Search for the cell housing the specified text and yield its [x, y] center coordinate. 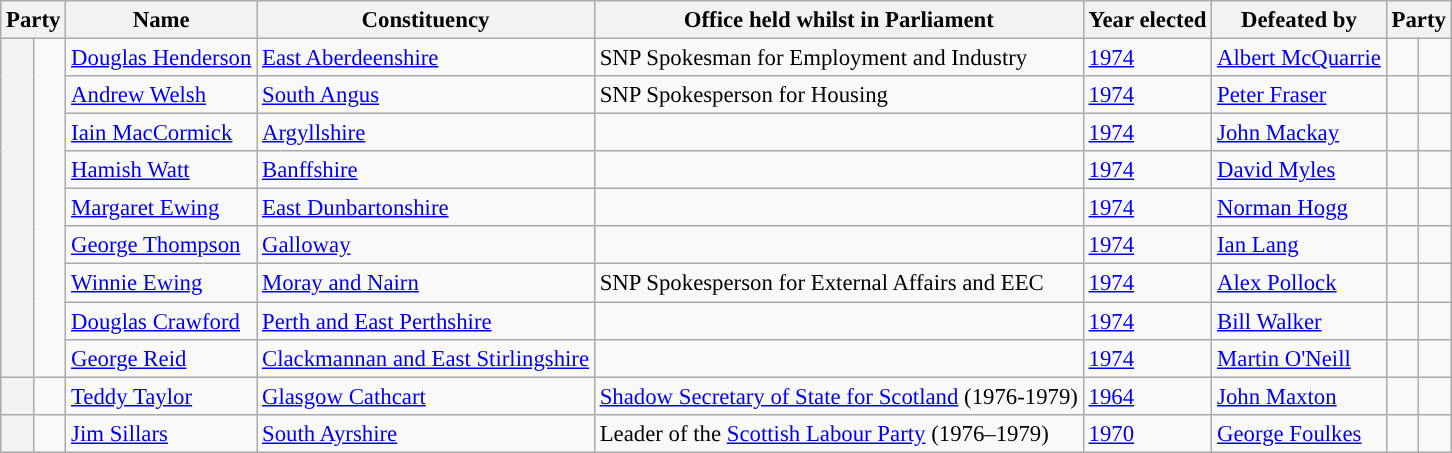
John Mackay [1299, 133]
Albert McQuarrie [1299, 58]
Perth and East Perthshire [426, 321]
East Aberdeenshire [426, 58]
Clackmannan and East Stirlingshire [426, 358]
Bill Walker [1299, 321]
Jim Sillars [162, 433]
David Myles [1299, 170]
Alex Pollock [1299, 283]
Hamish Watt [162, 170]
SNP Spokesperson for Housing [838, 95]
Year elected [1147, 20]
Andrew Welsh [162, 95]
SNP Spokesman for Employment and Industry [838, 58]
Teddy Taylor [162, 396]
Name [162, 20]
Douglas Crawford [162, 321]
George Thompson [162, 245]
Iain MacCormick [162, 133]
SNP Spokesperson for External Affairs and EEC [838, 283]
Norman Hogg [1299, 208]
South Ayrshire [426, 433]
Douglas Henderson [162, 58]
1964 [1147, 396]
Shadow Secretary of State for Scotland (1976-1979) [838, 396]
John Maxton [1299, 396]
Winnie Ewing [162, 283]
George Reid [162, 358]
George Foulkes [1299, 433]
Banffshire [426, 170]
Leader of the Scottish Labour Party (1976–1979) [838, 433]
Moray and Nairn [426, 283]
Defeated by [1299, 20]
Office held whilst in Parliament [838, 20]
Glasgow Cathcart [426, 396]
Constituency [426, 20]
Argyllshire [426, 133]
Martin O'Neill [1299, 358]
Margaret Ewing [162, 208]
Ian Lang [1299, 245]
Peter Fraser [1299, 95]
Galloway [426, 245]
East Dunbartonshire [426, 208]
1970 [1147, 433]
South Angus [426, 95]
